Return (x, y) of the center of cell containing provided text 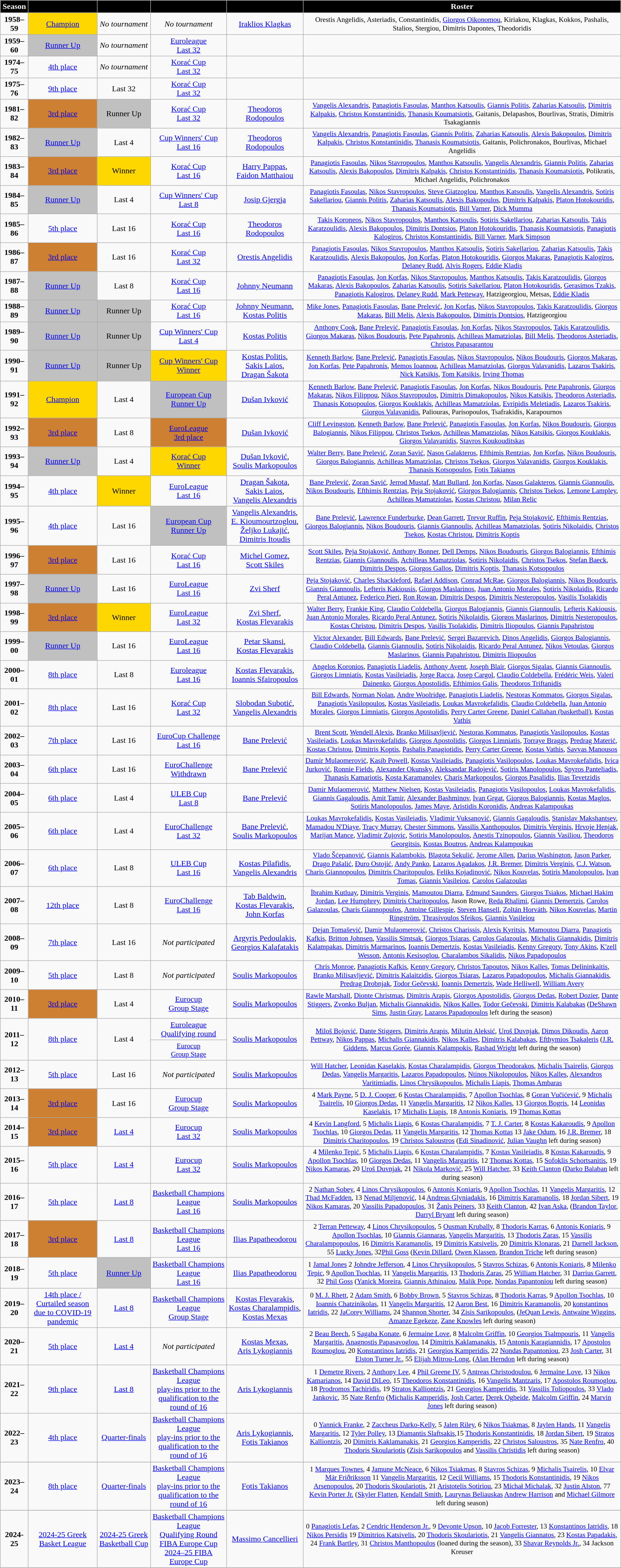
1987–88 (15, 286)
1994–95 (15, 491)
Cup Winners' Cup Last 4 (188, 336)
EuroChallenge Withdrawn (188, 769)
2021–22 (15, 1389)
EuroCup Challenge Last 16 (188, 741)
2011–12 (15, 1039)
2000–01 (15, 674)
2024-25 (15, 1539)
1959–60 (15, 45)
Kostas Pilafidis, Vangelis Alexandris (265, 868)
ULEB Cup Last 8 (188, 798)
1975–76 (15, 88)
Cup Winners' Cup Last 16 (188, 142)
2003–04 (15, 769)
Dušan Ivković, Soulis Markopoulos (265, 461)
2009–10 (15, 975)
Kostas Politis (265, 336)
2006–07 (15, 868)
2002–03 (15, 741)
Dragan Šakota, Sakis Laios, Vangelis Alexandris (265, 491)
2015–16 (15, 1165)
1981–82 (15, 114)
1991–92 (15, 400)
2013–14 (15, 1103)
Last 32 (124, 88)
2012–13 (15, 1074)
Basketball Champions League Group Stage (188, 1308)
2017–18 (15, 1239)
2001–02 (15, 708)
2010–11 (15, 1004)
Orestis Angelidis (265, 257)
1983–84 (15, 171)
1985–86 (15, 228)
Basketball Champions League Qualifying Round FIBA Europe Cup 2024–25 FIBA Europe Cup (188, 1539)
Harry Pappas, Faidon Matthaiou (265, 171)
12th place (62, 905)
1995–96 (15, 526)
1992–93 (15, 432)
Fotis Takianos (265, 1486)
1988–89 (15, 311)
EuroleagueQualifying round (188, 1029)
Johnny Neumann, Kostas Politis (265, 311)
Zvi Sherf, Kostas Flevarakis (265, 617)
2014–15 (15, 1132)
Korać Cup Winner (188, 461)
Bane Prelević, Soulis Markopoulos (265, 831)
EuroLeague 3rd place (188, 432)
1982–83 (15, 142)
2005–06 (15, 831)
1990–91 (15, 366)
1958–59 (15, 24)
1986–87 (15, 257)
1998–99 (15, 617)
Michel Gomez, Scott Skiles (265, 560)
Roster (462, 7)
1984–85 (15, 199)
Petar Skansi, Kostas Flevarakis (265, 646)
Argyris Pedoulakis, Georgios Kalafatakis (265, 942)
Kostas Flevarakis, Kostas Charalampidis, Kostas Mexas (265, 1308)
2007–08 (15, 905)
Cup Winners' Cup Last 8 (188, 199)
EuroChallenge Last 32 (188, 831)
2024-25 Greek Basket League (62, 1539)
Johnny Neumann (265, 286)
14th place / Curtailed season due to COVID-19 pandemic (62, 1308)
ULEB Cup Last 16 (188, 868)
1996–97 (15, 560)
Kostas Politis, Sakis Laios, Dragan Šakota (265, 366)
EuroLeague Last 32 (188, 617)
Euroleague Last 16 (188, 674)
2016–17 (15, 1202)
Zvi Sherf (265, 588)
EuroChallenge Last 16 (188, 905)
Aris Lykogiannis, Fotis Takianos (265, 1438)
1993–94 (15, 461)
EurocupGroup Stage (188, 1050)
Vangelis Alexandris, E. Kioumourtzoglou, Željko Lukajić, Dimitris Itoudis (265, 526)
Slobodan Subotić, Vangelis Alexandris (265, 708)
Tab Baldwin, Kostas Flevarakis, John Korfas (265, 905)
2020–21 (15, 1346)
Cup Winners' Cup Winner (188, 366)
Massimo Cancellieri (265, 1539)
Kostas Flevarakis, Ioannis Sfairopoulos (265, 674)
1989–90 (15, 336)
Kostas Mexas, Aris Lykogiannis (265, 1346)
2022–23 (15, 1438)
2008–09 (15, 942)
2018–19 (15, 1273)
Aris Lykogiannis (265, 1389)
2019–20 (15, 1308)
Euroleague Last 32 (188, 45)
1997–98 (15, 588)
1974–75 (15, 67)
2004–05 (15, 798)
2024-25 Greek Basketball Cup (124, 1539)
Season (15, 7)
Josip Gjergja (265, 199)
Iraklios Klagkas (265, 24)
2023–24 (15, 1486)
1999–00 (15, 646)
